Identify which cell holds the provided text, then report its [x, y] central coordinate. 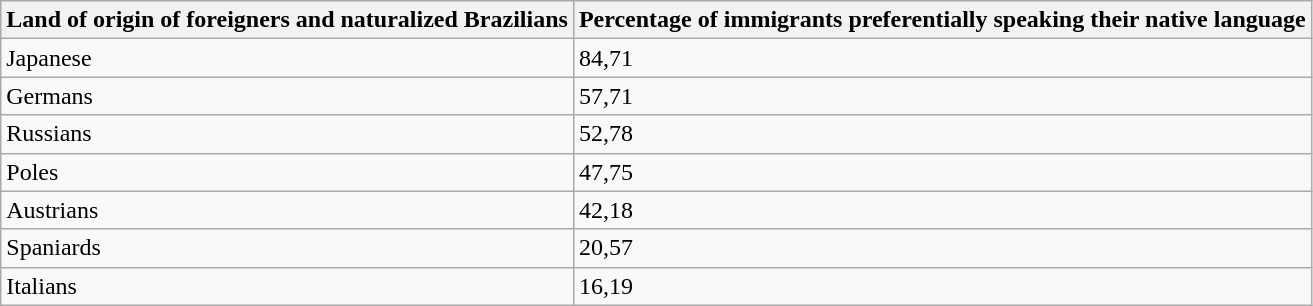
Austrians [288, 210]
84,71 [942, 58]
20,57 [942, 248]
Russians [288, 134]
16,19 [942, 286]
Poles [288, 172]
Percentage of immigrants preferentially speaking their native language [942, 20]
Land of origin of foreigners and naturalized Brazilians [288, 20]
57,71 [942, 96]
47,75 [942, 172]
42,18 [942, 210]
52,78 [942, 134]
Japanese [288, 58]
Spaniards [288, 248]
Italians [288, 286]
Germans [288, 96]
